Identify which cell holds the provided text, then report its [X, Y] central coordinate. 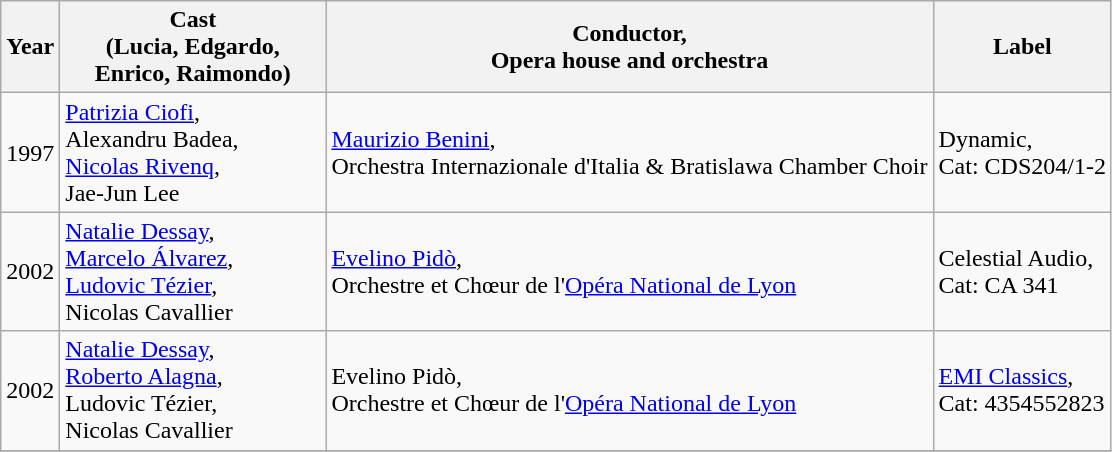
Maurizio Benini,Orchestra Internazionale d'Italia & Bratislawa Chamber Choir [630, 152]
Patrizia Ciofi,Alexandru Badea,Nicolas Rivenq,Jae-Jun Lee [193, 152]
Dynamic,Cat: CDS204/1-2 [1022, 152]
Label [1022, 47]
1997 [30, 152]
Conductor,Opera house and orchestra [630, 47]
EMI Classics,Cat: 4354552823 [1022, 390]
Year [30, 47]
Natalie Dessay,Marcelo Álvarez,Ludovic Tézier,Nicolas Cavallier [193, 272]
Natalie Dessay,Roberto Alagna,Ludovic Tézier,Nicolas Cavallier [193, 390]
Celestial Audio,Cat: CA 341 [1022, 272]
Cast(Lucia, Edgardo,Enrico, Raimondo) [193, 47]
